Scan for the cell matching the given text and deliver its [X, Y] coordinate at center. 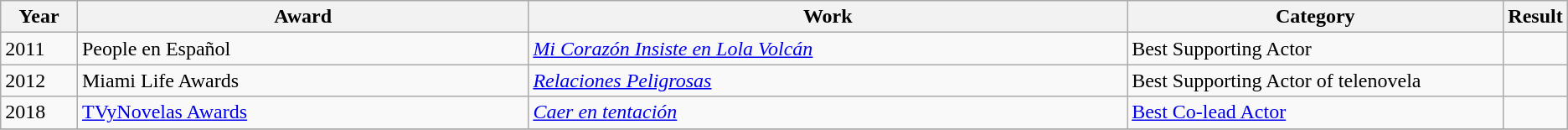
Year [39, 17]
Category [1315, 17]
Best Supporting Actor [1315, 49]
Mi Corazón Insiste en Lola Volcán [828, 49]
2018 [39, 112]
Award [302, 17]
People en Español [302, 49]
Best Supporting Actor of telenovela [1315, 81]
Miami Life Awards [302, 81]
2011 [39, 49]
Result [1535, 17]
Work [828, 17]
TVyNovelas Awards [302, 112]
Relaciones Peligrosas [828, 81]
Caer en tentación [828, 112]
2012 [39, 81]
Best Co-lead Actor [1315, 112]
